Capture the cell that displays the provided text and extract its (x, y) central coordinate. 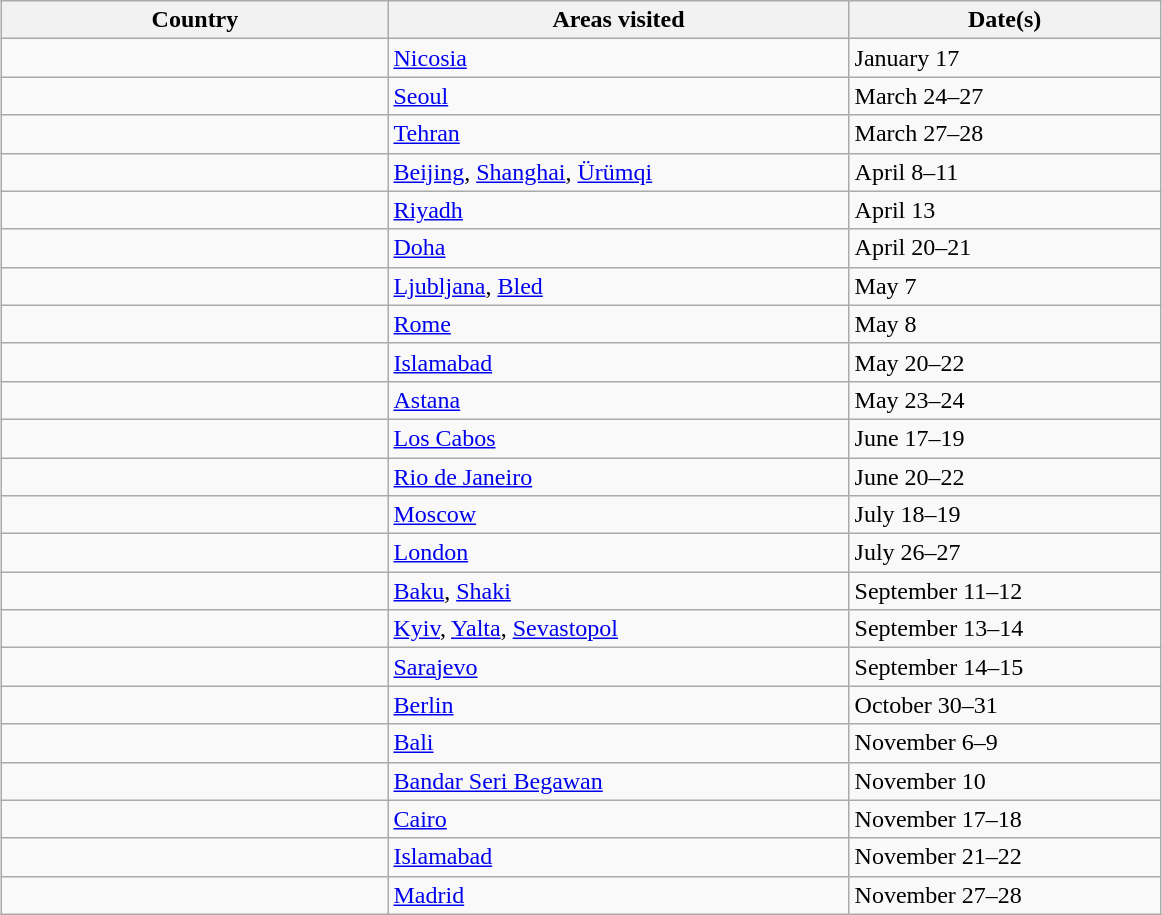
Date(s) (1004, 20)
Madrid (618, 895)
Beijing, Shanghai, Ürümqi (618, 172)
November 17–18 (1004, 819)
Nicosia (618, 58)
Cairo (618, 819)
Tehran (618, 134)
Riyadh (618, 210)
November 21–22 (1004, 857)
September 11–12 (1004, 591)
Bandar Seri Begawan (618, 781)
November 10 (1004, 781)
June 17–19 (1004, 438)
March 27–28 (1004, 134)
March 24–27 (1004, 96)
June 20–22 (1004, 477)
Los Cabos (618, 438)
July 18–19 (1004, 515)
Country (195, 20)
April 8–11 (1004, 172)
November 6–9 (1004, 743)
November 27–28 (1004, 895)
Ljubljana, Bled (618, 286)
April 13 (1004, 210)
October 30–31 (1004, 705)
Bali (618, 743)
Astana (618, 400)
Moscow (618, 515)
Rio de Janeiro (618, 477)
May 20–22 (1004, 362)
London (618, 553)
April 20–21 (1004, 248)
Areas visited (618, 20)
Sarajevo (618, 667)
Doha (618, 248)
September 13–14 (1004, 629)
Kyiv, Yalta, Sevastopol (618, 629)
May 23–24 (1004, 400)
January 17 (1004, 58)
May 7 (1004, 286)
May 8 (1004, 324)
Seoul (618, 96)
Rome (618, 324)
Baku, Shaki (618, 591)
September 14–15 (1004, 667)
Berlin (618, 705)
July 26–27 (1004, 553)
